Detect which cell encompasses the target text, then output its (x, y) center coordinate. 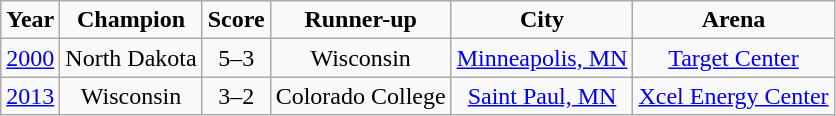
Arena (734, 20)
City (542, 20)
2000 (30, 58)
Minneapolis, MN (542, 58)
Year (30, 20)
Score (236, 20)
Champion (131, 20)
North Dakota (131, 58)
3–2 (236, 96)
Target Center (734, 58)
Xcel Energy Center (734, 96)
2013 (30, 96)
Runner-up (360, 20)
Saint Paul, MN (542, 96)
Colorado College (360, 96)
5–3 (236, 58)
